For the text-containing cell, return its midpoint in [X, Y] coordinate format. 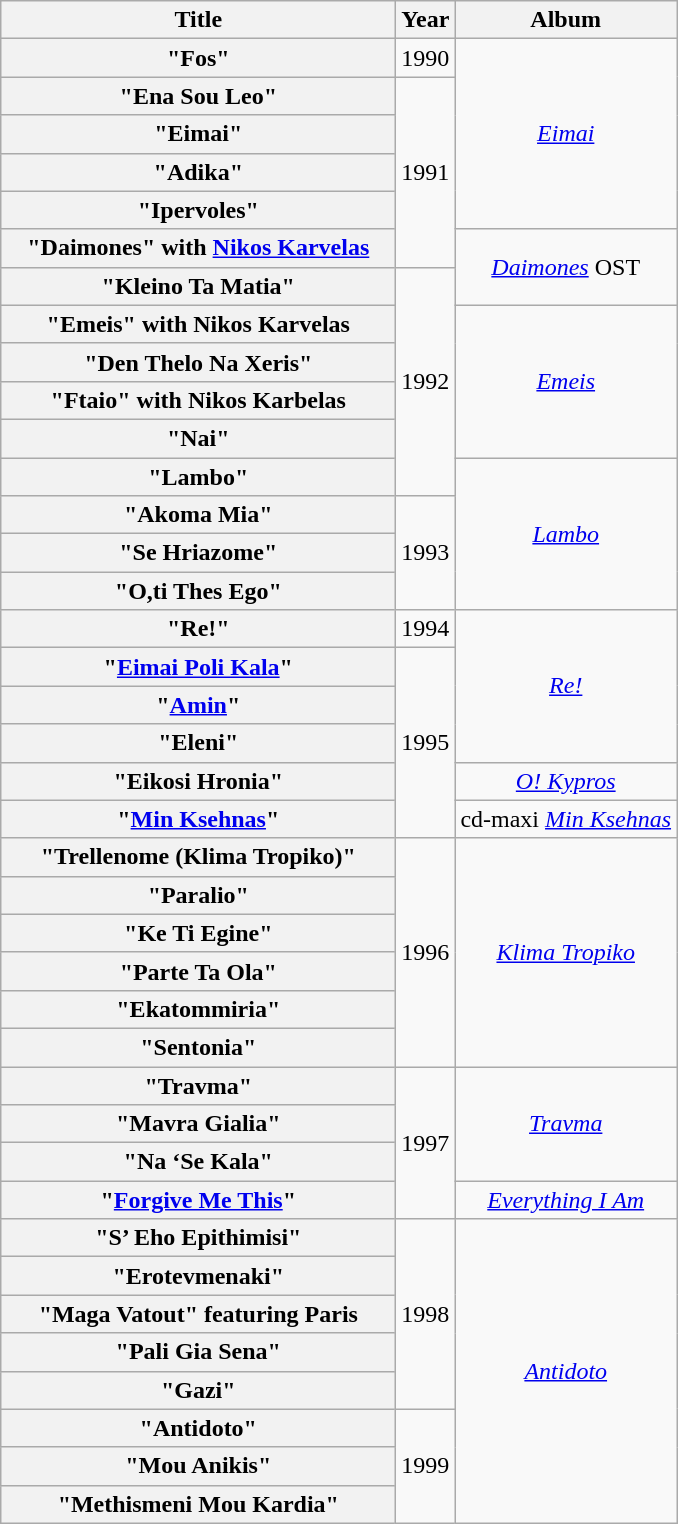
"Eleni" [198, 743]
"Eimai" [198, 134]
Lambo [566, 534]
"Fos" [198, 58]
Travma [566, 1123]
"Sentonia" [198, 1047]
Eimai [566, 134]
1997 [426, 1142]
Everything I Am [566, 1200]
1991 [426, 172]
"Erotevmenaki" [198, 1276]
1998 [426, 1314]
Year [426, 20]
Klima Tropiko [566, 952]
"Pali Gia Sena" [198, 1352]
"Re!" [198, 629]
Title [198, 20]
Emeis [566, 381]
"Mavra Gialia" [198, 1124]
"Min Ksehnas" [198, 819]
Re! [566, 686]
1992 [426, 381]
"Se Hriazome" [198, 553]
"Akoma Mia" [198, 515]
1996 [426, 952]
"Maga Vatout" featuring Paris [198, 1314]
"Kleino Ta Matia" [198, 286]
1995 [426, 743]
"Paralio" [198, 895]
"Forgive Me This" [198, 1200]
"Ke Ti Egine" [198, 933]
"O,ti Thes Ego" [198, 591]
"Daimones" with Nikos Karvelas [198, 248]
"Ipervoles" [198, 210]
Album [566, 20]
"Antidoto" [198, 1428]
"Mou Anikis" [198, 1466]
1994 [426, 629]
1990 [426, 58]
"Trellenome (Klima Tropiko)" [198, 857]
"Lambo" [198, 477]
"Ekatommiria" [198, 1009]
"Adika" [198, 172]
1999 [426, 1466]
1993 [426, 553]
Daimones OST [566, 267]
"Nai" [198, 438]
"Eikosi Hronia" [198, 781]
"Amin" [198, 705]
"Ftaio" with Nikos Karbelas [198, 400]
O! Kypros [566, 781]
"Ena Sou Leo" [198, 96]
"Na ‘Se Kala" [198, 1162]
cd-maxi Min Ksehnas [566, 819]
"Eimai Poli Kala" [198, 667]
"S’ Eho Epithimisi" [198, 1238]
"Emeis" with Nikos Karvelas [198, 324]
"Gazi" [198, 1390]
"Den Thelo Na Xeris" [198, 362]
"Methismeni Mou Kardia" [198, 1504]
Antidoto [566, 1371]
"Parte Ta Ola" [198, 971]
"Travma" [198, 1085]
